Output the [x, y] coordinate of the center of the cell containing the given text.  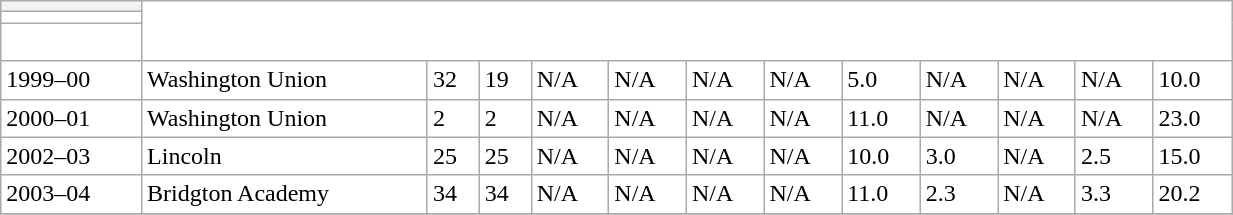
5.0 [882, 80]
15.0 [1192, 156]
20.2 [1192, 194]
32 [453, 80]
Lincoln [285, 156]
1999–00 [72, 80]
2003–04 [72, 194]
2000–01 [72, 118]
2.5 [1114, 156]
2002–03 [72, 156]
2.3 [959, 194]
23.0 [1192, 118]
3.0 [959, 156]
3.3 [1114, 194]
19 [505, 80]
Bridgton Academy [285, 194]
